Output the (X, Y) coordinate of the center of the cell containing the given text.  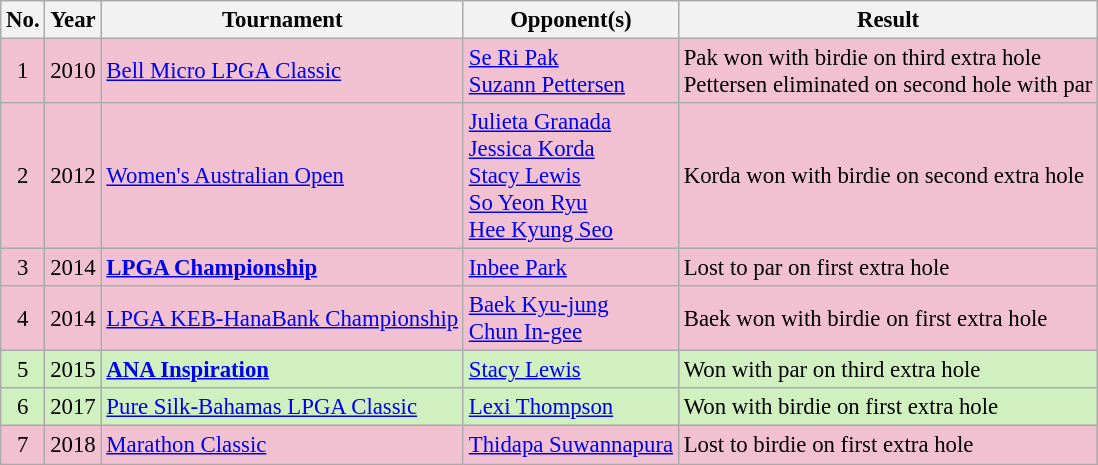
Women's Australian Open (282, 176)
No. (23, 20)
Inbee Park (570, 268)
2015 (73, 370)
Stacy Lewis (570, 370)
LPGA Championship (282, 268)
3 (23, 268)
Marathon Classic (282, 445)
ANA Inspiration (282, 370)
4 (23, 318)
6 (23, 407)
Lexi Thompson (570, 407)
Se Ri Pak Suzann Pettersen (570, 72)
2018 (73, 445)
2010 (73, 72)
Pure Silk-Bahamas LPGA Classic (282, 407)
Result (888, 20)
1 (23, 72)
Won with birdie on first extra hole (888, 407)
7 (23, 445)
Baek won with birdie on first extra hole (888, 318)
Bell Micro LPGA Classic (282, 72)
Lost to par on first extra hole (888, 268)
LPGA KEB-HanaBank Championship (282, 318)
Korda won with birdie on second extra hole (888, 176)
Tournament (282, 20)
Lost to birdie on first extra hole (888, 445)
2017 (73, 407)
Pak won with birdie on third extra holePettersen eliminated on second hole with par (888, 72)
5 (23, 370)
Won with par on third extra hole (888, 370)
Baek Kyu-jung Chun In-gee (570, 318)
Year (73, 20)
Julieta Granada Jessica Korda Stacy Lewis So Yeon Ryu Hee Kyung Seo (570, 176)
2012 (73, 176)
Thidapa Suwannapura (570, 445)
2 (23, 176)
Opponent(s) (570, 20)
